Return the (X, Y) coordinate for the center point of the cell that contains the specified text.  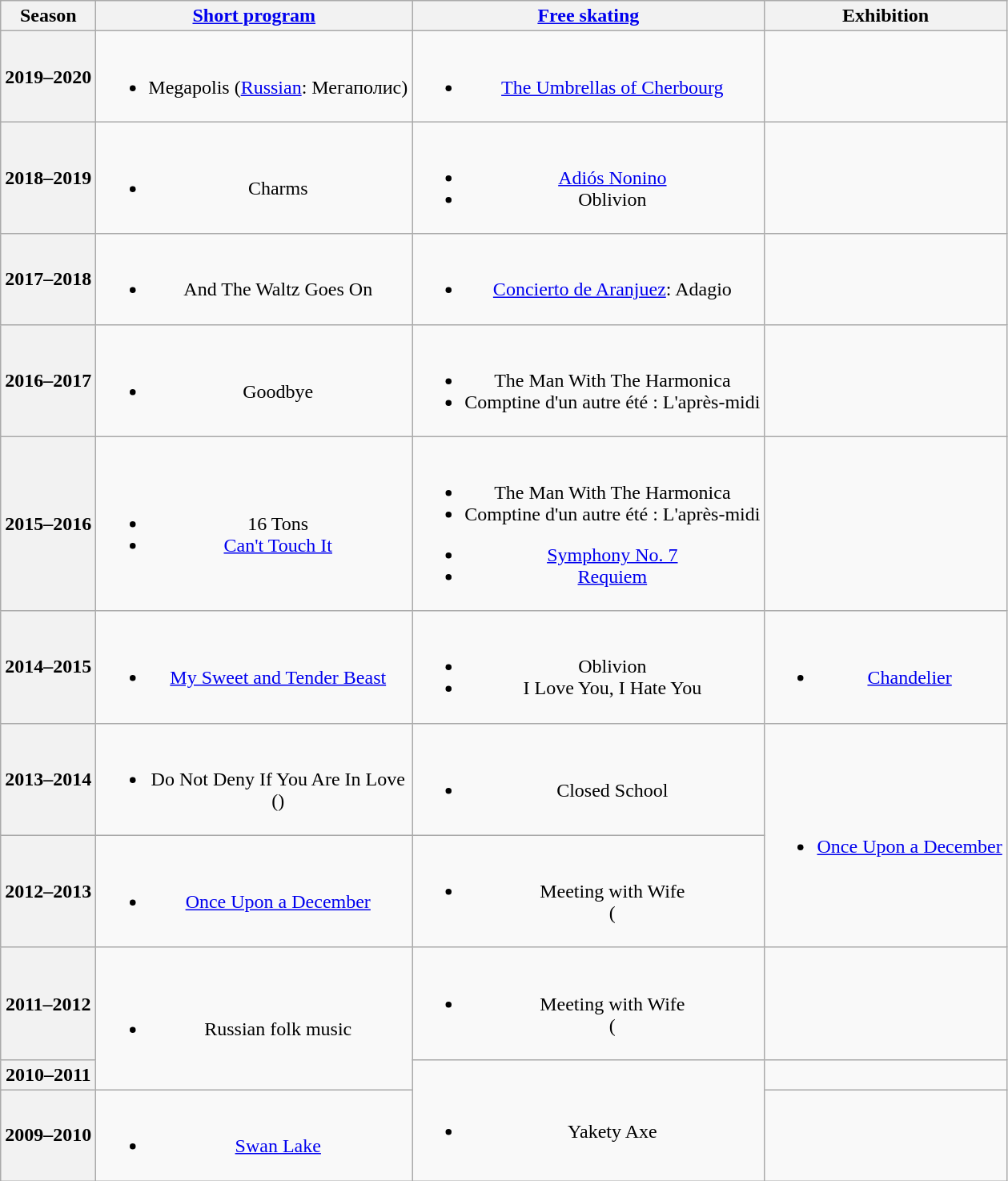
Oblivion I Love You, I Hate You (588, 667)
2010–2011 (48, 1075)
2018–2019 (48, 178)
Closed School (588, 779)
2012–2013 (48, 891)
Megapolis (Russian: Мегаполис) (255, 77)
2015–2016 (48, 524)
Russian folk music (255, 1018)
2009–2010 (48, 1135)
Adiós NoninoOblivion (588, 178)
2011–2012 (48, 1003)
Season (48, 16)
2013–2014 (48, 779)
Swan Lake (255, 1135)
The Man With The Harmonica Comptine d'un autre été : L'après-midi Symphony No. 7 Requiem (588, 524)
Free skating (588, 16)
Chandelier (886, 667)
Charms (255, 178)
2017–2018 (48, 279)
16 Tons Can't Touch It (255, 524)
Do Not Deny If You Are In Love () (255, 779)
Exhibition (886, 16)
Yakety Axe (588, 1119)
2019–2020 (48, 77)
The Man With The Harmonica Comptine d'un autre été : L'après-midi (588, 380)
The Umbrellas of Cherbourg (588, 77)
My Sweet and Tender Beast (255, 667)
2014–2015 (48, 667)
Goodbye (255, 380)
Concierto de Aranjuez: Adagio (588, 279)
Short program (255, 16)
And The Waltz Goes On (255, 279)
2016–2017 (48, 380)
